Scan for the cell matching the given text and deliver its [x, y] coordinate at center. 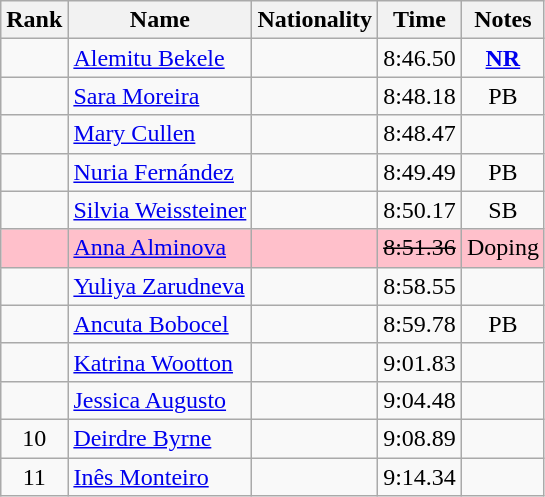
10 [34, 438]
Jessica Augusto [160, 400]
9:08.89 [420, 438]
Inês Monteiro [160, 477]
Deirdre Byrne [160, 438]
Nuria Fernández [160, 172]
Katrina Wootton [160, 362]
Yuliya Zarudneva [160, 286]
Nationality [315, 20]
Silvia Weissteiner [160, 210]
Sara Moreira [160, 96]
9:14.34 [420, 477]
Notes [502, 20]
Ancuta Bobocel [160, 324]
8:48.18 [420, 96]
Alemitu Bekele [160, 58]
9:01.83 [420, 362]
Mary Cullen [160, 134]
Rank [34, 20]
9:04.48 [420, 400]
Anna Alminova [160, 248]
8:58.55 [420, 286]
8:48.47 [420, 134]
8:50.17 [420, 210]
11 [34, 477]
Name [160, 20]
8:51.36 [420, 248]
NR [502, 58]
8:49.49 [420, 172]
SB [502, 210]
Doping [502, 248]
8:46.50 [420, 58]
Time [420, 20]
8:59.78 [420, 324]
